Return (X, Y) of the center of cell containing provided text 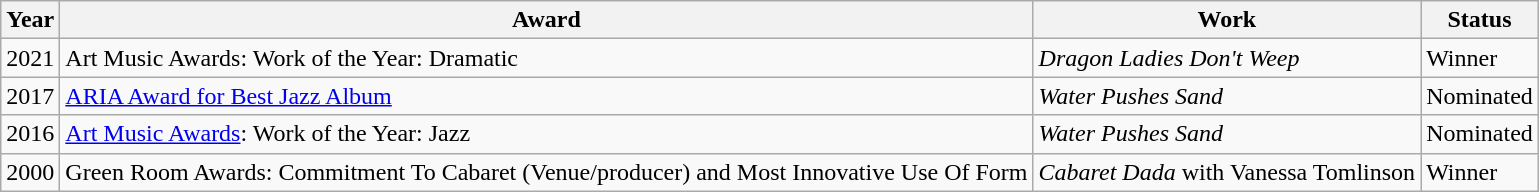
Green Room Awards: Commitment To Cabaret (Venue/producer) and Most Innovative Use Of Form (546, 172)
2000 (30, 172)
Cabaret Dada with Vanessa Tomlinson (1227, 172)
2017 (30, 96)
Award (546, 20)
Status (1480, 20)
Year (30, 20)
Art Music Awards: Work of the Year: Jazz (546, 134)
ARIA Award for Best Jazz Album (546, 96)
2016 (30, 134)
Work (1227, 20)
Art Music Awards: Work of the Year: Dramatic (546, 58)
Dragon Ladies Don't Weep (1227, 58)
2021 (30, 58)
